Find where the given text appears and provide that cell's center as (X, Y) coordinate. 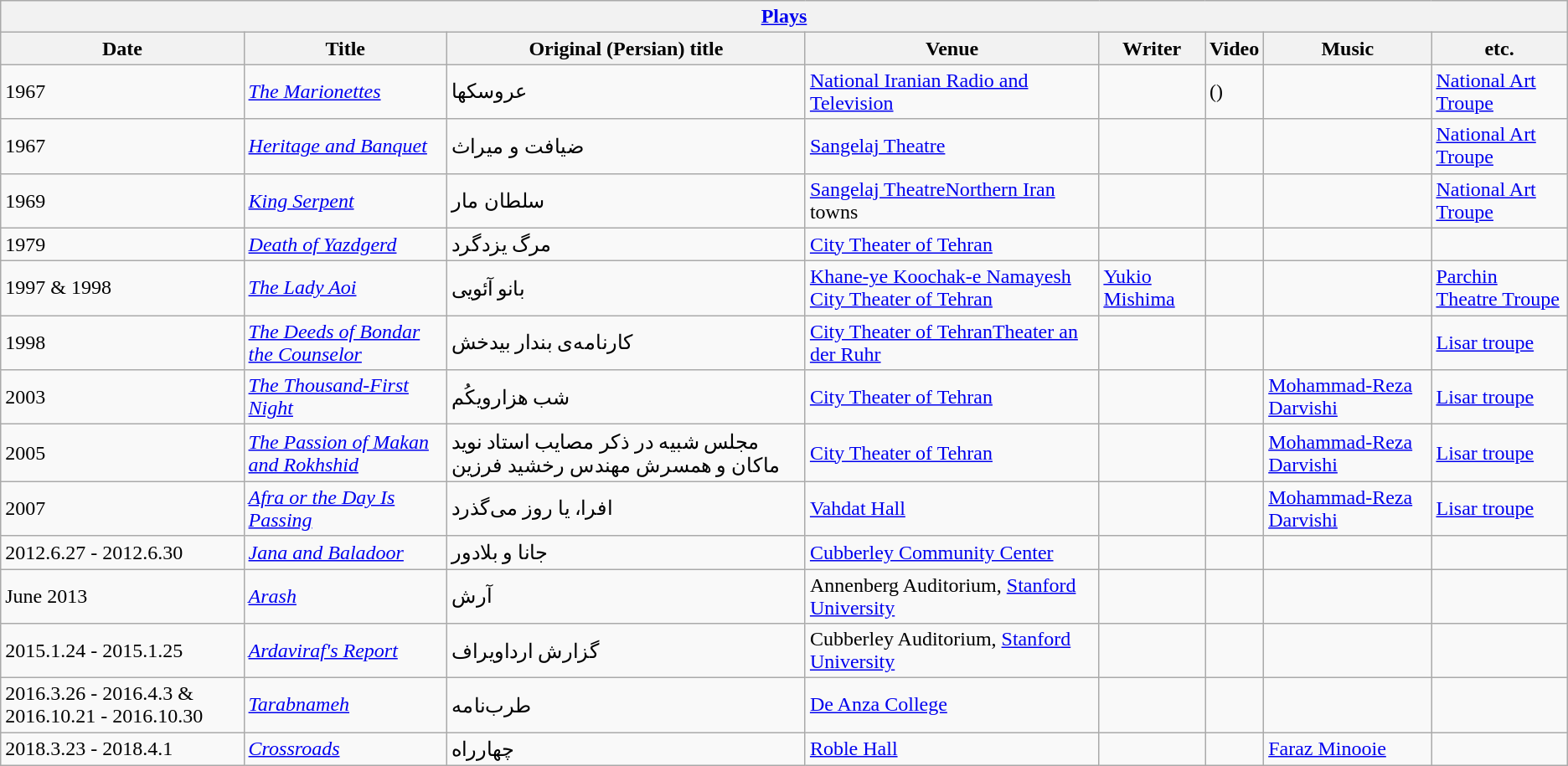
Jana and Baladoor (345, 553)
Parchin Theatre Troupe (1499, 288)
Venue (952, 49)
Tarabnameh (345, 705)
Death of Yazdgerd (345, 244)
June 2013 (122, 596)
Annenberg Auditorium, Stanford University (952, 596)
etc. (1499, 49)
Sangelaj Theatre (952, 146)
King Serpent (345, 201)
افرا، یا روز می‌گذرد (626, 509)
سلطان مار (626, 201)
Yukio Mishima (1153, 288)
Cubberley Community Center (952, 553)
Original (Persian) title (626, 49)
() (1234, 92)
Writer (1153, 49)
Video (1234, 49)
The Deeds of Bondar the Counselor (345, 343)
Music (1348, 49)
1979 (122, 244)
1969 (122, 201)
De Anza College (952, 705)
The Thousand-First Night (345, 397)
شب هزارویکُم (626, 397)
Faraz Minooie (1348, 749)
Heritage and Banquet (345, 146)
ضیافت و میراث (626, 146)
2018.3.23 - 2018.4.1 (122, 749)
2012.6.27 - 2012.6.30 (122, 553)
Arash (345, 596)
چهارراه (626, 749)
2007 (122, 509)
کارنامه‌ی بندار بیدخش (626, 343)
عروسکها (626, 92)
The Lady Aoi (345, 288)
2005 (122, 453)
Crossroads (345, 749)
جانا و بلادور (626, 553)
طرب‌نامه (626, 705)
Afra or the Day Is Passing (345, 509)
Plays (784, 17)
Roble Hall (952, 749)
The Passion of Makan and Rokhshid (345, 453)
مجلس شبیه در ذکر مصایب استاد نوید ماکان و همسرش مهندس رخشید فرزین (626, 453)
1998 (122, 343)
بانو آئویی (626, 288)
Sangelaj TheatreNorthern Iran towns (952, 201)
Khane-ye Koochak-e Namayesh City Theater of Tehran (952, 288)
2015.1.24 - 2015.1.25 (122, 651)
Title (345, 49)
آرش (626, 596)
National Iranian Radio and Television (952, 92)
2003 (122, 397)
Cubberley Auditorium, Stanford University (952, 651)
2016.3.26 - 2016.4.3 & 2016.10.21 - 2016.10.30 (122, 705)
گزارش ارداویراف (626, 651)
The Marionettes (345, 92)
Ardaviraf's Report (345, 651)
مرگ یزدگرد (626, 244)
1997 & 1998 (122, 288)
Vahdat Hall (952, 509)
City Theater of TehranTheater an der Ruhr (952, 343)
Date (122, 49)
